Output the (x, y) coordinate of the center of the cell containing the given text.  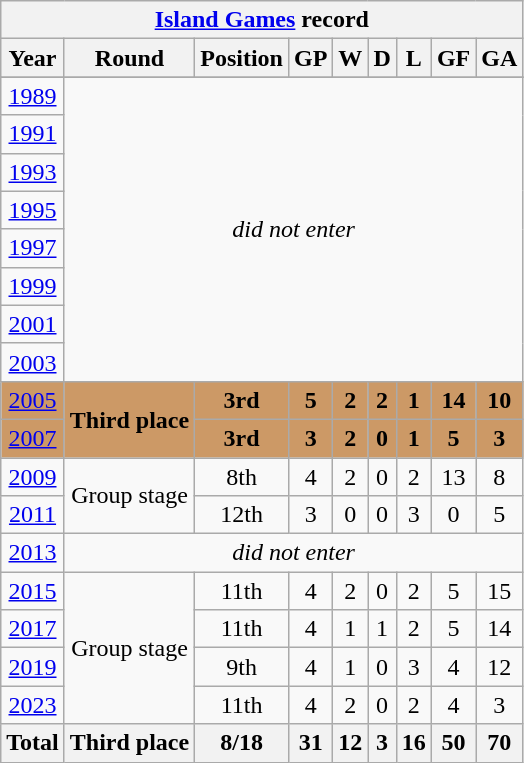
12th (242, 515)
31 (310, 743)
1999 (33, 286)
9th (242, 667)
1997 (33, 248)
10 (500, 400)
2007 (33, 438)
GA (500, 58)
1995 (33, 210)
Island Games record (262, 20)
15 (500, 591)
L (414, 58)
13 (453, 477)
2017 (33, 629)
2005 (33, 400)
GF (453, 58)
2001 (33, 324)
2009 (33, 477)
2019 (33, 667)
Year (33, 58)
1993 (33, 172)
8/18 (242, 743)
70 (500, 743)
8th (242, 477)
2023 (33, 705)
D (382, 58)
2003 (33, 362)
2013 (33, 553)
Position (242, 58)
W (350, 58)
8 (500, 477)
50 (453, 743)
1991 (33, 134)
Total (33, 743)
2015 (33, 591)
2011 (33, 515)
Round (129, 58)
1989 (33, 96)
GP (310, 58)
16 (414, 743)
